Find where the given text appears and provide that cell's center as (x, y) coordinate. 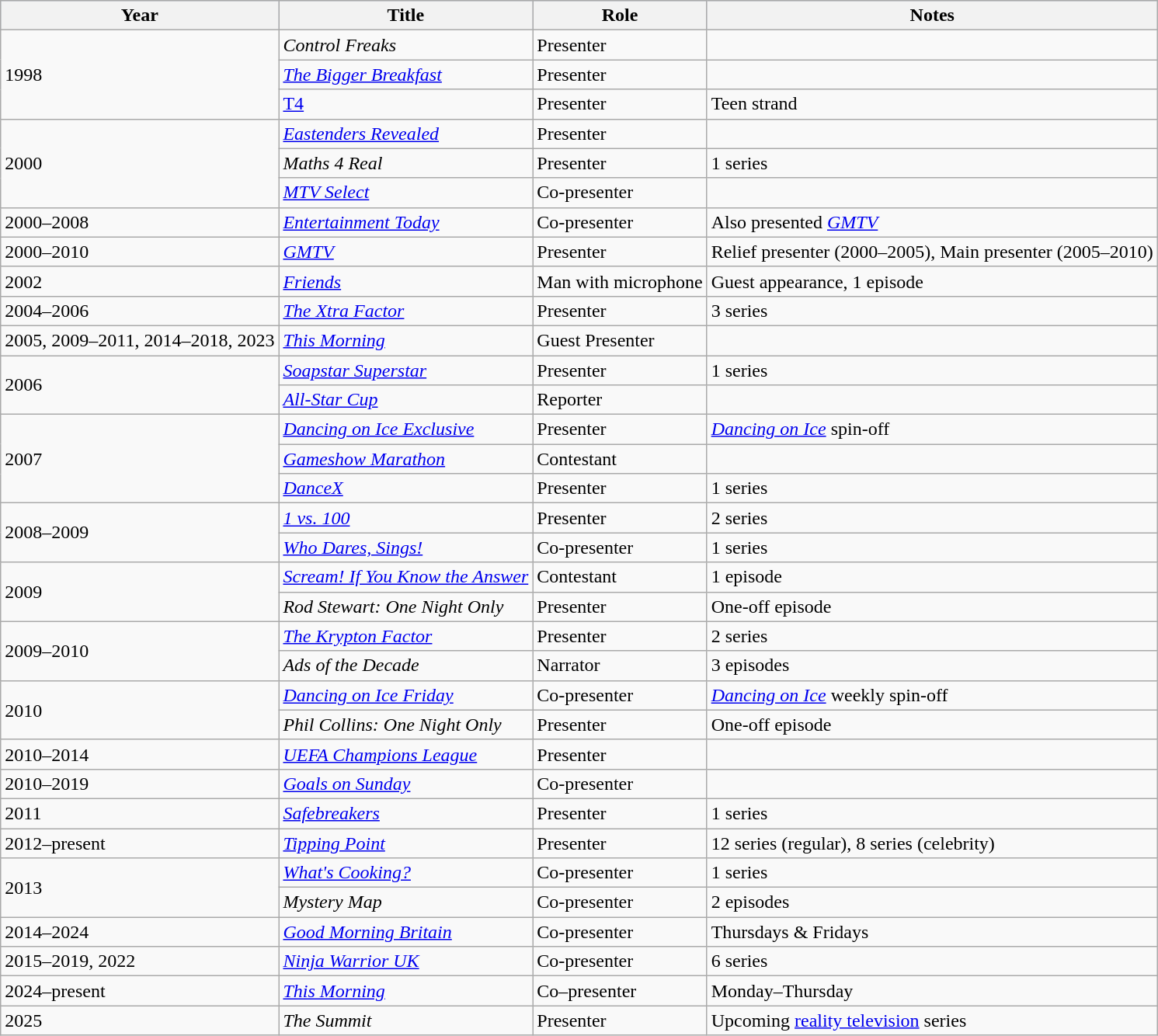
Tipping Point (405, 843)
2025 (140, 1020)
Reporter (620, 400)
The Summit (405, 1020)
Who Dares, Sings! (405, 548)
Also presented GMTV (932, 222)
2013 (140, 888)
The Xtra Factor (405, 311)
1 episode (932, 577)
Guest Presenter (620, 340)
Dancing on Ice Exclusive (405, 429)
Control Freaks (405, 45)
2006 (140, 385)
Phil Collins: One Night Only (405, 725)
What's Cooking? (405, 873)
Relief presenter (2000–2005), Main presenter (2005–2010) (932, 252)
2010–2014 (140, 754)
Guest appearance, 1 episode (932, 281)
3 episodes (932, 666)
2002 (140, 281)
Ads of the Decade (405, 666)
Role (620, 16)
T4 (405, 104)
2012–present (140, 843)
Man with microphone (620, 281)
2010 (140, 710)
Entertainment Today (405, 222)
Dancing on Ice weekly spin-off (932, 695)
Friends (405, 281)
Mystery Map (405, 902)
2024–present (140, 991)
Scream! If You Know the Answer (405, 577)
2000–2008 (140, 222)
2005, 2009–2011, 2014–2018, 2023 (140, 340)
2000 (140, 163)
1 vs. 100 (405, 518)
Dancing on Ice spin-off (932, 429)
Maths 4 Real (405, 163)
2008–2009 (140, 533)
The Krypton Factor (405, 636)
Thursdays & Fridays (932, 932)
Soapstar Superstar (405, 370)
2015–2019, 2022 (140, 961)
The Bigger Breakfast (405, 75)
2011 (140, 813)
DanceX (405, 488)
Co–presenter (620, 991)
Eastenders Revealed (405, 134)
GMTV (405, 252)
Gameshow Marathon (405, 459)
Safebreakers (405, 813)
2 episodes (932, 902)
Title (405, 16)
Rod Stewart: One Night Only (405, 607)
Upcoming reality television series (932, 1020)
Notes (932, 16)
Year (140, 16)
All-Star Cup (405, 400)
2010–2019 (140, 784)
Goals on Sunday (405, 784)
6 series (932, 961)
3 series (932, 311)
MTV Select (405, 193)
2014–2024 (140, 932)
2009–2010 (140, 651)
2007 (140, 459)
Good Morning Britain (405, 932)
UEFA Champions League (405, 754)
1998 (140, 75)
2004–2006 (140, 311)
Ninja Warrior UK (405, 961)
12 series (regular), 8 series (celebrity) (932, 843)
Narrator (620, 666)
Monday–Thursday (932, 991)
Dancing on Ice Friday (405, 695)
2009 (140, 592)
2000–2010 (140, 252)
Teen strand (932, 104)
